Provide the (X, Y) coordinate of the cell's center where the given text is located.  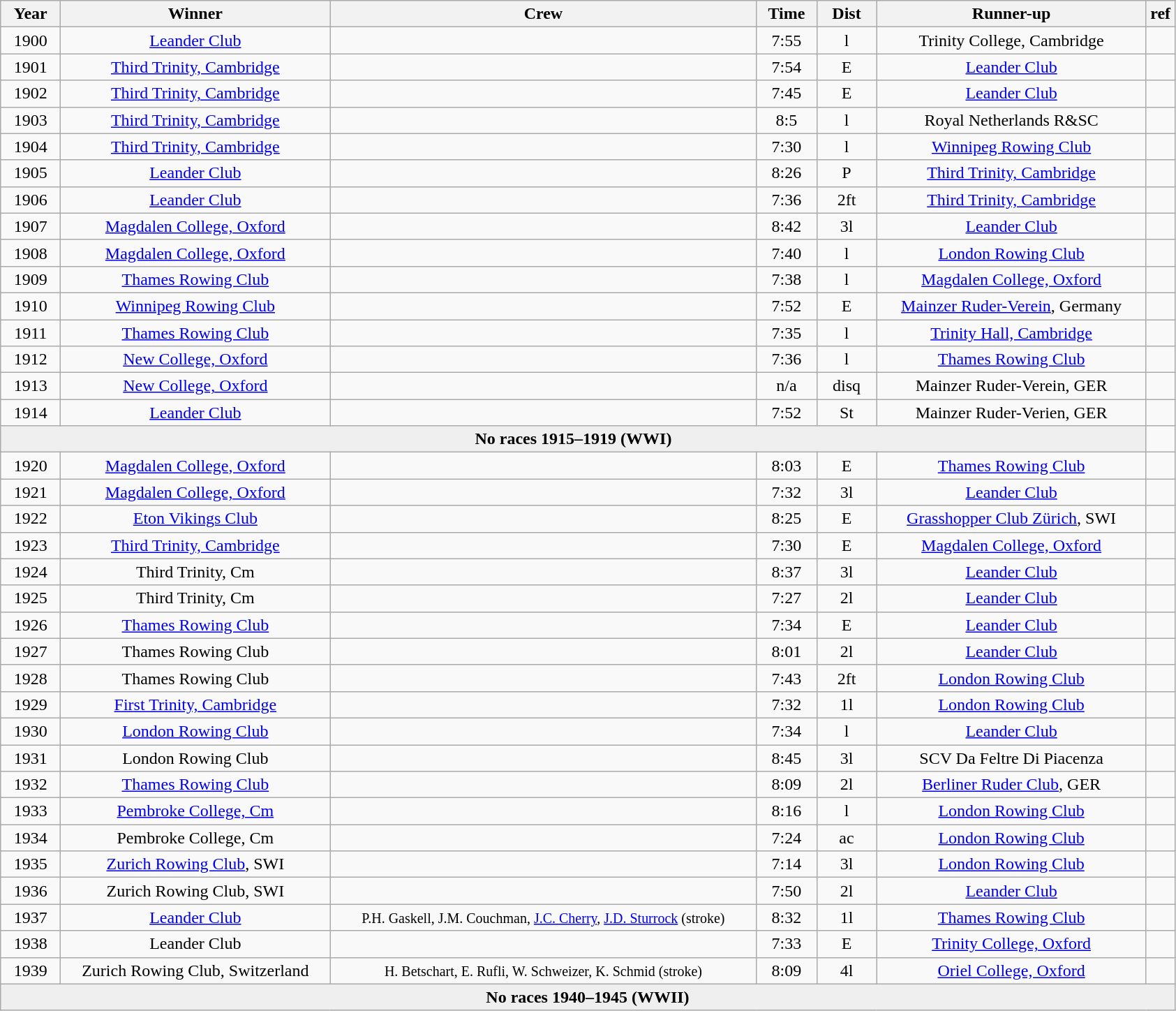
Winner (195, 14)
7:35 (787, 333)
1922 (31, 519)
1913 (31, 386)
8:32 (787, 917)
1932 (31, 785)
8:03 (787, 466)
No races 1940–1945 (WWII) (588, 997)
1931 (31, 758)
1911 (31, 333)
1912 (31, 360)
8:26 (787, 173)
1907 (31, 226)
SCV Da Feltre Di Piacenza (1011, 758)
1924 (31, 572)
First Trinity, Cambridge (195, 704)
1927 (31, 651)
1906 (31, 200)
1935 (31, 864)
n/a (787, 386)
disq (847, 386)
7:45 (787, 94)
Mainzer Ruder-Verien, GER (1011, 413)
P (847, 173)
1909 (31, 279)
1914 (31, 413)
7:40 (787, 253)
1920 (31, 466)
1921 (31, 492)
Trinity Hall, Cambridge (1011, 333)
Mainzer Ruder-Verein, GER (1011, 386)
Time (787, 14)
No races 1915–1919 (WWI) (574, 439)
7:27 (787, 598)
8:25 (787, 519)
1939 (31, 971)
1933 (31, 811)
1902 (31, 94)
8:01 (787, 651)
Crew (543, 14)
7:43 (787, 678)
1908 (31, 253)
7:50 (787, 891)
8:45 (787, 758)
7:24 (787, 838)
1910 (31, 306)
Trinity College, Oxford (1011, 944)
P.H. Gaskell, J.M. Couchman, J.C. Cherry, J.D. Sturrock (stroke) (543, 917)
7:38 (787, 279)
Royal Netherlands R&SC (1011, 120)
ac (847, 838)
1925 (31, 598)
Grasshopper Club Zürich, SWI (1011, 519)
4l (847, 971)
Eton Vikings Club (195, 519)
St (847, 413)
ref (1160, 14)
Zurich Rowing Club, Switzerland (195, 971)
7:33 (787, 944)
1900 (31, 40)
1901 (31, 67)
7:55 (787, 40)
1926 (31, 625)
Trinity College, Cambridge (1011, 40)
7:14 (787, 864)
1904 (31, 147)
1934 (31, 838)
Oriel College, Oxford (1011, 971)
8:37 (787, 572)
1903 (31, 120)
1938 (31, 944)
1930 (31, 731)
8:5 (787, 120)
8:42 (787, 226)
Year (31, 14)
1936 (31, 891)
8:16 (787, 811)
Runner-up (1011, 14)
7:54 (787, 67)
1923 (31, 545)
Berliner Ruder Club, GER (1011, 785)
Dist (847, 14)
1937 (31, 917)
1928 (31, 678)
1929 (31, 704)
Mainzer Ruder-Verein, Germany (1011, 306)
1905 (31, 173)
H. Betschart, E. Rufli, W. Schweizer, K. Schmid (stroke) (543, 971)
